Return [x, y] of the center of cell containing provided text 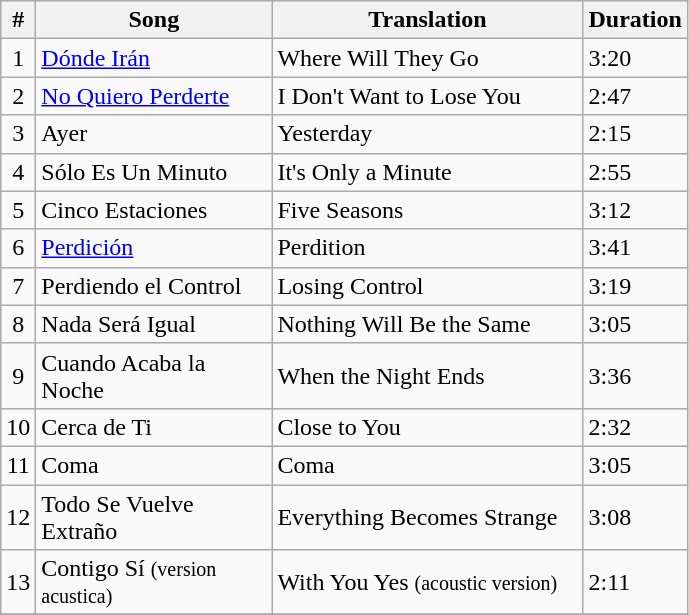
7 [18, 286]
Perdición [154, 248]
Translation [428, 20]
Song [154, 20]
2:55 [635, 172]
3 [18, 134]
Yesterday [428, 134]
2 [18, 96]
Cuando Acaba la Noche [154, 376]
5 [18, 210]
3:20 [635, 58]
Everything Becomes Strange [428, 516]
9 [18, 376]
3:41 [635, 248]
With You Yes (acoustic version) [428, 582]
Ayer [154, 134]
3:08 [635, 516]
Nothing Will Be the Same [428, 324]
When the Night Ends [428, 376]
3:36 [635, 376]
4 [18, 172]
3:19 [635, 286]
Todo Se Vuelve Extraño [154, 516]
2:32 [635, 427]
10 [18, 427]
8 [18, 324]
Cinco Estaciones [154, 210]
Cerca de Ti [154, 427]
Dónde Irán [154, 58]
12 [18, 516]
I Don't Want to Lose You [428, 96]
Duration [635, 20]
Perdiendo el Control [154, 286]
2:11 [635, 582]
Losing Control [428, 286]
Where Will They Go [428, 58]
Close to You [428, 427]
2:47 [635, 96]
13 [18, 582]
It's Only a Minute [428, 172]
Contigo Sí (version acustica) [154, 582]
Sólo Es Un Minuto [154, 172]
6 [18, 248]
1 [18, 58]
Perdition [428, 248]
Five Seasons [428, 210]
3:12 [635, 210]
2:15 [635, 134]
11 [18, 465]
No Quiero Perderte [154, 96]
# [18, 20]
Nada Será Igual [154, 324]
